Pinpoint the cell where the given text exists, returning its [x, y] midpoint coordinate. 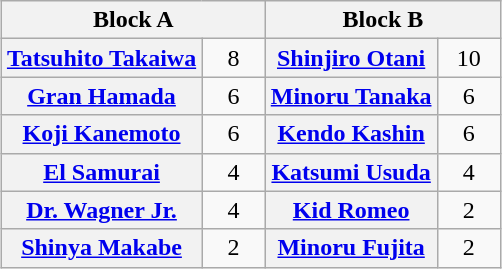
Minoru Fujita [351, 248]
Katsumi Usuda [351, 172]
10 [469, 58]
Block B [382, 20]
Kid Romeo [351, 210]
Koji Kanemoto [101, 134]
Shinjiro Otani [351, 58]
Tatsuhito Takaiwa [101, 58]
Shinya Makabe [101, 248]
Minoru Tanaka [351, 96]
Block A [133, 20]
Kendo Kashin [351, 134]
El Samurai [101, 172]
Dr. Wagner Jr. [101, 210]
Gran Hamada [101, 96]
8 [234, 58]
